Return the (x, y) coordinate for the center point of the cell that contains the specified text.  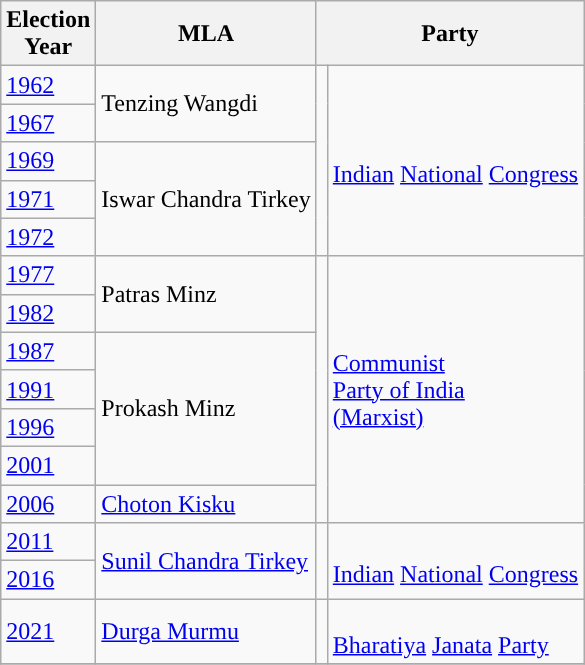
2006 (48, 503)
1962 (48, 85)
Bharatiya Janata Party (455, 632)
1977 (48, 275)
1982 (48, 313)
Party (450, 34)
MLA (206, 34)
2016 (48, 580)
1972 (48, 237)
Prokash Minz (206, 408)
1967 (48, 123)
2021 (48, 632)
1987 (48, 351)
Sunil Chandra Tirkey (206, 561)
2011 (48, 542)
Durga Murmu (206, 632)
1996 (48, 427)
Choton Kisku (206, 503)
Iswar Chandra Tirkey (206, 199)
Election Year (48, 34)
1969 (48, 161)
Patras Minz (206, 294)
CommunistParty of India(Marxist) (455, 389)
1971 (48, 199)
1991 (48, 389)
Tenzing Wangdi (206, 104)
2001 (48, 465)
